Extract the [x, y] coordinate from the center of the cell holding the provided text.  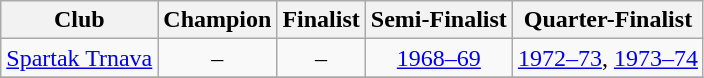
Club [80, 20]
Finalist [321, 20]
Spartak Trnava [80, 58]
1968–69 [438, 58]
Quarter-Finalist [608, 20]
Champion [218, 20]
1972–73, 1973–74 [608, 58]
Semi-Finalist [438, 20]
